Capture the cell that displays the provided text and extract its (x, y) central coordinate. 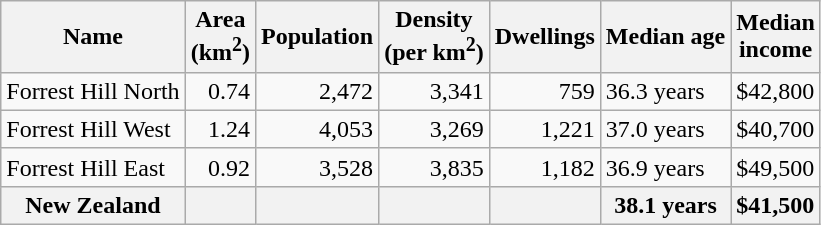
37.0 years (665, 129)
$42,800 (776, 91)
1,182 (544, 167)
$41,500 (776, 205)
Dwellings (544, 37)
Median age (665, 37)
$40,700 (776, 129)
2,472 (318, 91)
Forrest Hill North (93, 91)
36.3 years (665, 91)
3,269 (434, 129)
4,053 (318, 129)
1.24 (220, 129)
3,835 (434, 167)
Forrest Hill East (93, 167)
Density(per km2) (434, 37)
Area(km2) (220, 37)
759 (544, 91)
New Zealand (93, 205)
1,221 (544, 129)
Medianincome (776, 37)
0.74 (220, 91)
Forrest Hill West (93, 129)
3,528 (318, 167)
0.92 (220, 167)
38.1 years (665, 205)
3,341 (434, 91)
Population (318, 37)
Name (93, 37)
$49,500 (776, 167)
36.9 years (665, 167)
